Return the (x, y) coordinate for the center point of the cell that contains the specified text.  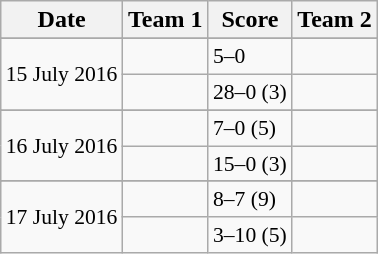
7–0 (5) (250, 128)
17 July 2016 (62, 216)
8–7 (9) (250, 199)
5–0 (250, 57)
Date (62, 20)
16 July 2016 (62, 146)
Team 2 (335, 20)
15–0 (3) (250, 164)
28–0 (3) (250, 92)
Team 1 (165, 20)
Score (250, 20)
15 July 2016 (62, 74)
3–10 (5) (250, 235)
